Return (X, Y) of the center of cell containing provided text 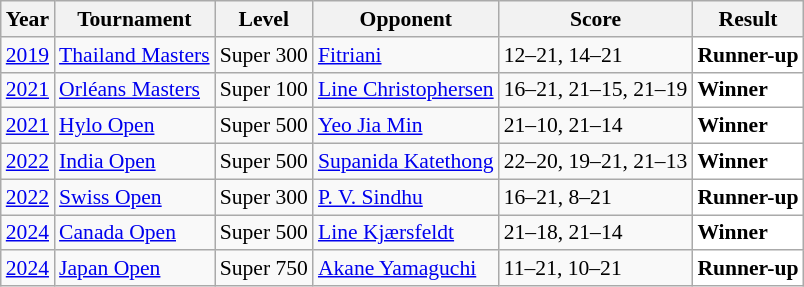
12–21, 14–21 (596, 55)
16–21, 8–21 (596, 197)
India Open (134, 162)
Level (264, 19)
22–20, 19–21, 21–13 (596, 162)
Opponent (406, 19)
Line Kjærsfeldt (406, 233)
Score (596, 19)
Line Christophersen (406, 90)
Fitriani (406, 55)
Akane Yamaguchi (406, 269)
Result (748, 19)
2019 (28, 55)
Super 100 (264, 90)
Orléans Masters (134, 90)
Supanida Katethong (406, 162)
P. V. Sindhu (406, 197)
21–18, 21–14 (596, 233)
Japan Open (134, 269)
Canada Open (134, 233)
Super 750 (264, 269)
Year (28, 19)
Hylo Open (134, 126)
21–10, 21–14 (596, 126)
Tournament (134, 19)
Swiss Open (134, 197)
Thailand Masters (134, 55)
11–21, 10–21 (596, 269)
Yeo Jia Min (406, 126)
16–21, 21–15, 21–19 (596, 90)
